Extract the (x, y) coordinate from the center of the cell holding the provided text.  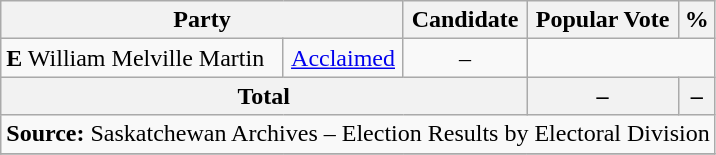
Total (264, 96)
Acclaimed (344, 58)
Candidate (464, 20)
Source: Saskatchewan Archives – Election Results by Electoral Division (358, 134)
E William Melville Martin (142, 58)
Party (202, 20)
Popular Vote (603, 20)
% (696, 20)
